Locate the cell with the specified text and output its (X, Y) center coordinate. 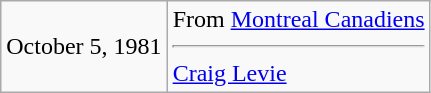
From Montreal CanadiensCraig Levie (298, 47)
October 5, 1981 (84, 47)
